Scan for the cell matching the given text and deliver its (X, Y) coordinate at center. 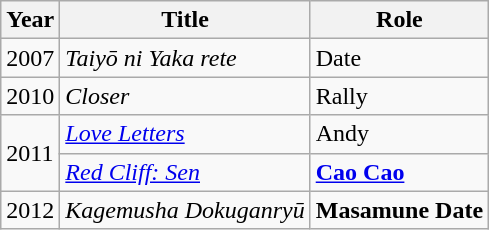
Title (185, 20)
Cao Cao (399, 172)
Date (399, 58)
2007 (30, 58)
Taiyō ni Yaka rete (185, 58)
Love Letters (185, 134)
2011 (30, 153)
Masamune Date (399, 210)
Closer (185, 96)
2012 (30, 210)
Andy (399, 134)
Rally (399, 96)
Kagemusha Dokuganryū (185, 210)
Role (399, 20)
Year (30, 20)
Red Cliff: Sen (185, 172)
2010 (30, 96)
